Pinpoint the cell where the given text exists, returning its (X, Y) midpoint coordinate. 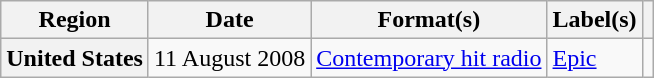
Region (75, 20)
Date (229, 20)
Label(s) (594, 20)
Contemporary hit radio (429, 58)
Format(s) (429, 20)
11 August 2008 (229, 58)
United States (75, 58)
Epic (594, 58)
